Detect which cell encompasses the target text, then output its [X, Y] center coordinate. 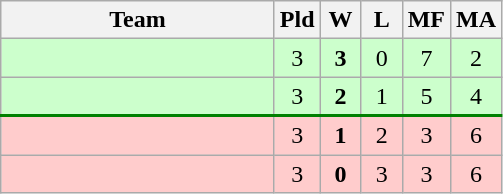
MF [426, 20]
Team [138, 20]
5 [426, 96]
4 [476, 96]
L [382, 20]
Pld [297, 20]
MA [476, 20]
W [340, 20]
7 [426, 58]
